Locate the cell with the specified text and output its (x, y) center coordinate. 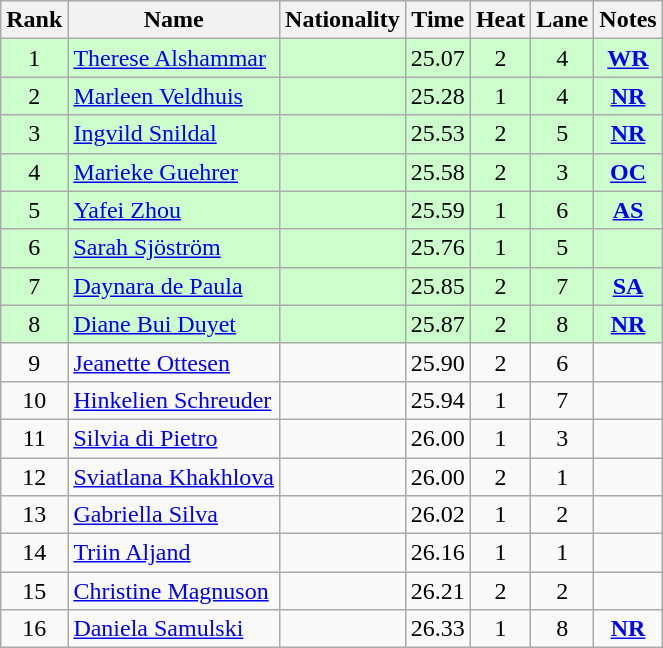
26.33 (438, 629)
15 (34, 591)
13 (34, 515)
AS (628, 210)
Rank (34, 20)
Name (174, 20)
25.28 (438, 96)
Time (438, 20)
Gabriella Silva (174, 515)
Marieke Guehrer (174, 172)
14 (34, 553)
25.53 (438, 134)
25.90 (438, 362)
16 (34, 629)
Diane Bui Duyet (174, 324)
Sviatlana Khakhlova (174, 477)
OC (628, 172)
Daniela Samulski (174, 629)
Hinkelien Schreuder (174, 400)
25.07 (438, 58)
26.16 (438, 553)
Sarah Sjöström (174, 248)
25.76 (438, 248)
Therese Alshammar (174, 58)
25.58 (438, 172)
12 (34, 477)
26.21 (438, 591)
25.85 (438, 286)
Christine Magnuson (174, 591)
25.94 (438, 400)
Marleen Veldhuis (174, 96)
25.59 (438, 210)
9 (34, 362)
Notes (628, 20)
Nationality (343, 20)
26.02 (438, 515)
11 (34, 438)
Yafei Zhou (174, 210)
Jeanette Ottesen (174, 362)
WR (628, 58)
Lane (562, 20)
Daynara de Paula (174, 286)
Silvia di Pietro (174, 438)
25.87 (438, 324)
Triin Aljand (174, 553)
Ingvild Snildal (174, 134)
SA (628, 286)
Heat (500, 20)
10 (34, 400)
